Scan for the cell matching the given text and deliver its (X, Y) coordinate at center. 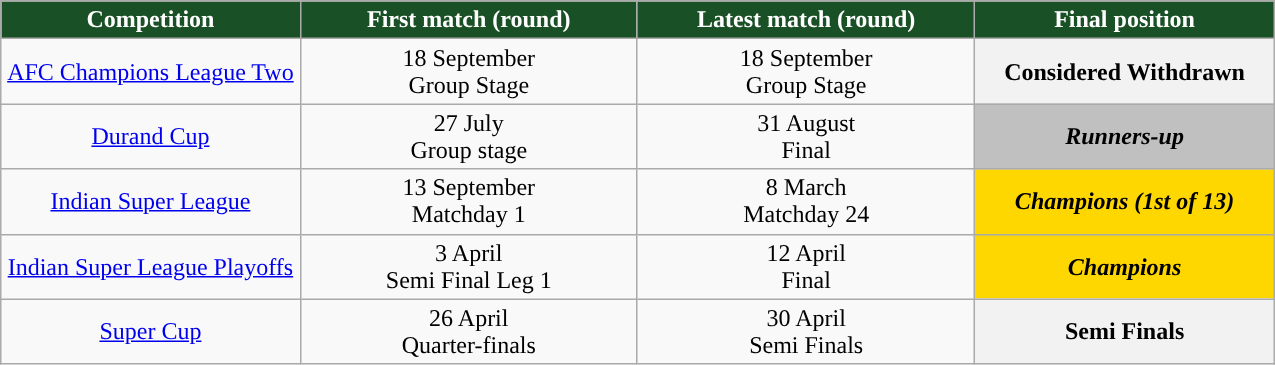
31 August Final (806, 136)
Considered Withdrawn (1124, 72)
12 April Final (806, 266)
Super Cup (150, 332)
Competition (150, 20)
AFC Champions League Two (150, 72)
Indian Super League (150, 202)
27 July Group stage (468, 136)
Semi Finals (1124, 332)
Runners-up (1124, 136)
Final position (1124, 20)
3 April Semi Final Leg 1 (468, 266)
30 AprilSemi Finals (806, 332)
Durand Cup (150, 136)
First match (round) (468, 20)
8 March Matchday 24 (806, 202)
13 September Matchday 1 (468, 202)
26 AprilQuarter-finals (468, 332)
Indian Super League Playoffs (150, 266)
Champions (1124, 266)
Latest match (round) (806, 20)
Champions (1st of 13) (1124, 202)
